Extract the [x, y] coordinate from the center of the cell holding the provided text.  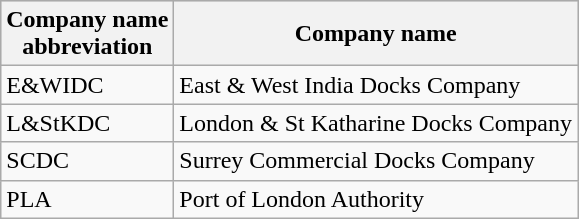
Surrey Commercial Docks Company [376, 161]
London & St Katharine Docks Company [376, 123]
PLA [88, 199]
Company nameabbreviation [88, 34]
L&StKDC [88, 123]
Port of London Authority [376, 199]
Company name [376, 34]
SCDC [88, 161]
East & West India Docks Company [376, 85]
E&WIDC [88, 85]
